Return (X, Y) of the center of cell containing provided text 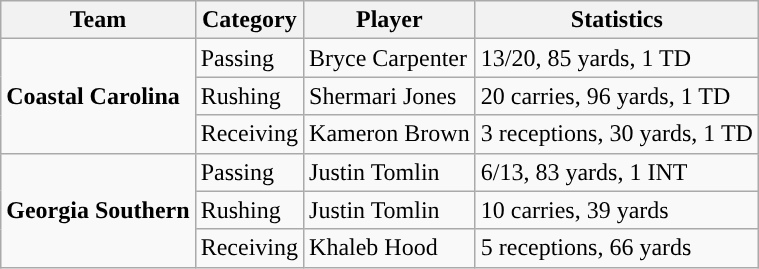
Shermari Jones (390, 96)
6/13, 83 yards, 1 INT (616, 172)
5 receptions, 66 yards (616, 248)
Player (390, 20)
Category (249, 20)
Team (98, 20)
Statistics (616, 20)
10 carries, 39 yards (616, 210)
Coastal Carolina (98, 96)
3 receptions, 30 yards, 1 TD (616, 134)
Kameron Brown (390, 134)
Khaleb Hood (390, 248)
Bryce Carpenter (390, 58)
20 carries, 96 yards, 1 TD (616, 96)
13/20, 85 yards, 1 TD (616, 58)
Georgia Southern (98, 210)
